Scan for the cell matching the given text and deliver its (x, y) coordinate at center. 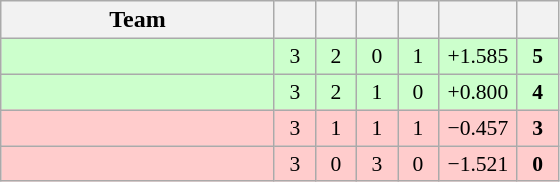
4 (538, 92)
+0.800 (478, 92)
Team (138, 20)
−0.457 (478, 128)
5 (538, 57)
+1.585 (478, 57)
−1.521 (478, 164)
